Pinpoint the cell where the given text exists, returning its [x, y] midpoint coordinate. 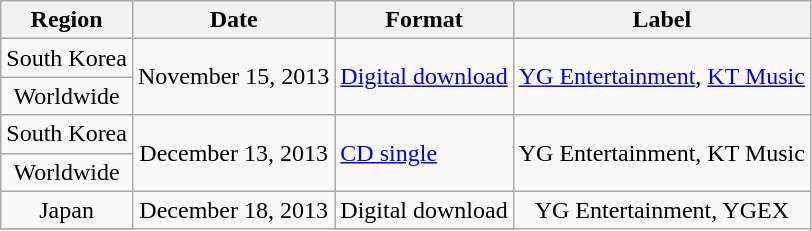
Label [662, 20]
Japan [67, 210]
CD single [424, 153]
November 15, 2013 [233, 77]
December 13, 2013 [233, 153]
YG Entertainment, YGEX [662, 210]
December 18, 2013 [233, 210]
Format [424, 20]
Region [67, 20]
Date [233, 20]
